Find where the given text appears and provide that cell's center as (x, y) coordinate. 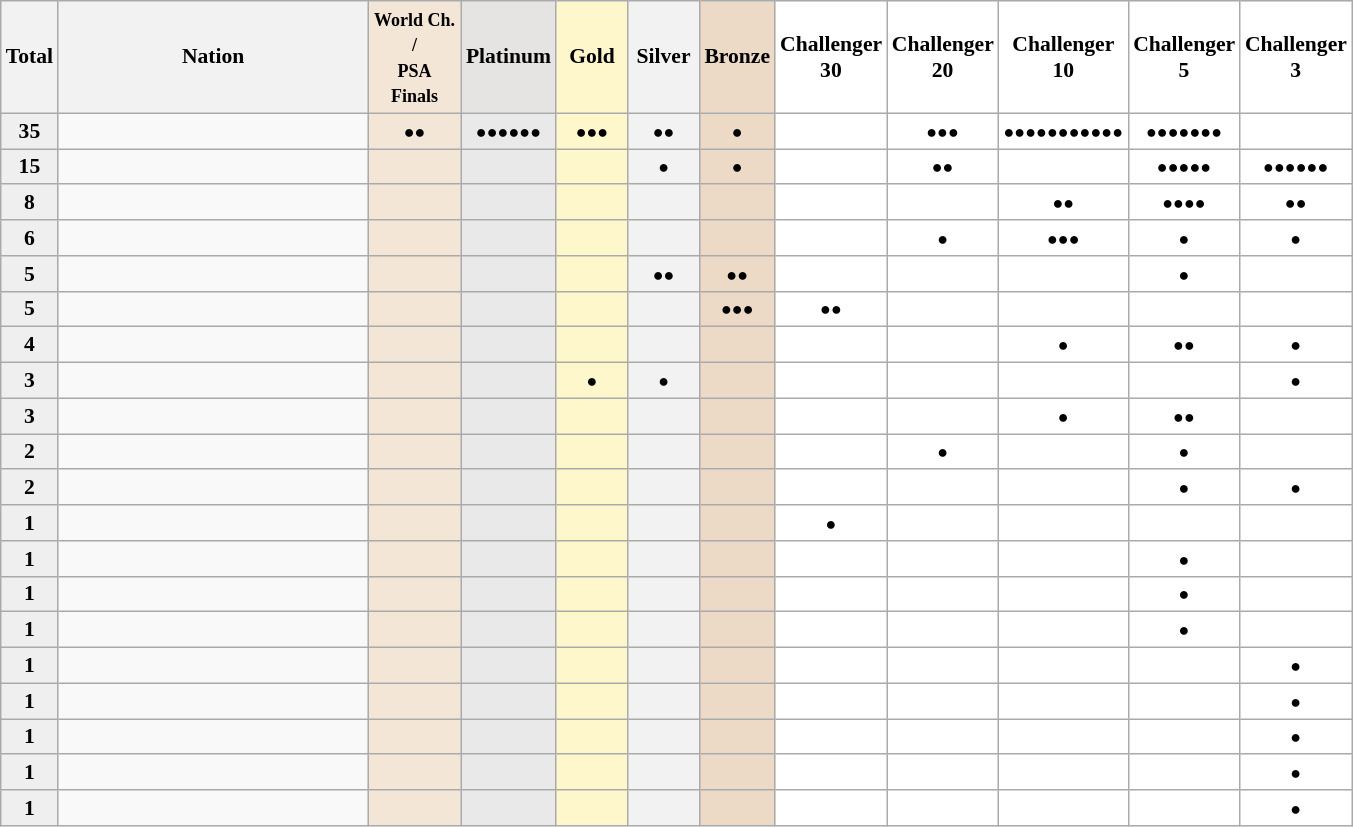
Silver (664, 57)
●●●●●●● (1184, 131)
15 (30, 167)
●●●●● (1184, 167)
8 (30, 203)
Total (30, 57)
Challenger 20 (943, 57)
Nation (213, 57)
●●●●●●●●●●● (1063, 131)
Challenger 10 (1063, 57)
4 (30, 345)
Bronze (737, 57)
Gold (592, 57)
35 (30, 131)
Challenger 5 (1184, 57)
Platinum (508, 57)
6 (30, 238)
World Ch. /PSA Finals (414, 57)
Challenger 30 (831, 57)
Challenger 3 (1296, 57)
●●●● (1184, 203)
